Provide the [X, Y] coordinate of the cell's center where the given text is located.  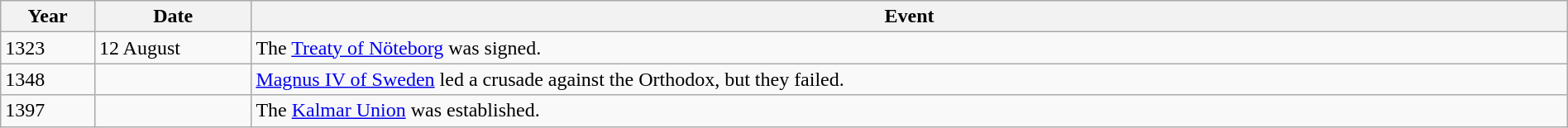
The Treaty of Nöteborg was signed. [910, 48]
Event [910, 17]
The Kalmar Union was established. [910, 111]
12 August [172, 48]
1323 [48, 48]
1348 [48, 79]
Magnus IV of Sweden led a crusade against the Orthodox, but they failed. [910, 79]
Year [48, 17]
1397 [48, 111]
Date [172, 17]
